For the text-containing cell, return its midpoint in [X, Y] coordinate format. 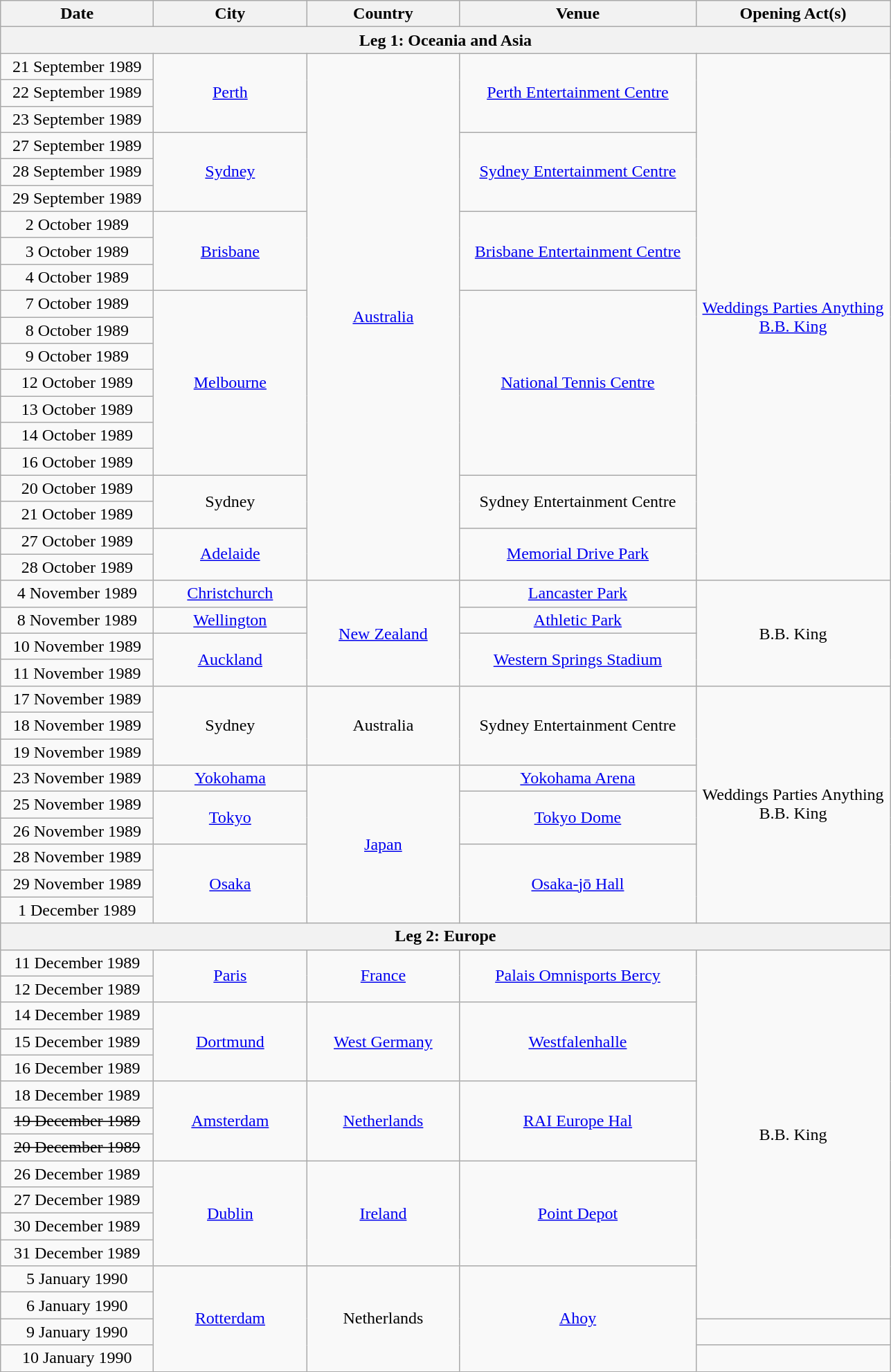
Leg 2: Europe [446, 936]
Memorial Drive Park [577, 554]
30 December 1989 [78, 1227]
Leg 1: Oceania and Asia [446, 40]
17 November 1989 [78, 699]
Date [78, 14]
Westfalenhalle [577, 1042]
9 October 1989 [78, 357]
12 October 1989 [78, 383]
13 October 1989 [78, 409]
18 November 1989 [78, 725]
25 November 1989 [78, 805]
29 September 1989 [78, 198]
RAI Europe Hal [577, 1121]
15 December 1989 [78, 1042]
Venue [577, 14]
16 December 1989 [78, 1068]
3 October 1989 [78, 251]
26 November 1989 [78, 831]
29 November 1989 [78, 884]
20 October 1989 [78, 488]
City [230, 14]
5 January 1990 [78, 1279]
Yokohama [230, 778]
Country [384, 14]
16 October 1989 [78, 462]
Paris [230, 976]
Brisbane [230, 251]
27 September 1989 [78, 145]
19 November 1989 [78, 751]
20 December 1989 [78, 1147]
Perth [230, 93]
Japan [384, 844]
10 November 1989 [78, 646]
27 October 1989 [78, 541]
Dublin [230, 1213]
Auckland [230, 659]
Western Springs Stadium [577, 659]
4 November 1989 [78, 594]
Perth Entertainment Centre [577, 93]
10 January 1990 [78, 1358]
31 December 1989 [78, 1253]
Dortmund [230, 1042]
Melbourne [230, 382]
Opening Act(s) [793, 14]
Brisbane Entertainment Centre [577, 251]
23 November 1989 [78, 778]
Ahoy [577, 1319]
Tokyo [230, 818]
7 October 1989 [78, 303]
West Germany [384, 1042]
14 October 1989 [78, 436]
4 October 1989 [78, 277]
Amsterdam [230, 1121]
27 December 1989 [78, 1200]
12 December 1989 [78, 989]
2 October 1989 [78, 224]
Ireland [384, 1213]
18 December 1989 [78, 1094]
21 September 1989 [78, 66]
19 December 1989 [78, 1121]
28 November 1989 [78, 857]
11 November 1989 [78, 672]
23 September 1989 [78, 119]
28 September 1989 [78, 172]
Tokyo Dome [577, 818]
26 December 1989 [78, 1174]
6 January 1990 [78, 1306]
14 December 1989 [78, 1015]
Wellington [230, 620]
8 October 1989 [78, 330]
9 January 1990 [78, 1332]
21 October 1989 [78, 515]
Yokohama Arena [577, 778]
11 December 1989 [78, 963]
1 December 1989 [78, 910]
Christchurch [230, 594]
Lancaster Park [577, 594]
Rotterdam [230, 1319]
Adelaide [230, 554]
Point Depot [577, 1213]
Athletic Park [577, 620]
France [384, 976]
Osaka [230, 884]
28 October 1989 [78, 567]
Osaka-jō Hall [577, 884]
National Tennis Centre [577, 382]
22 September 1989 [78, 93]
Palais Omnisports Bercy [577, 976]
8 November 1989 [78, 620]
New Zealand [384, 633]
